Detect which cell encompasses the target text, then output its [X, Y] center coordinate. 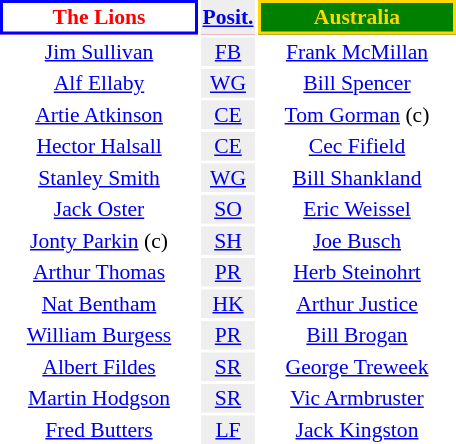
Jack Oster [99, 209]
Albert Fildes [99, 366]
George Treweek [357, 366]
LF [228, 430]
Nat Bentham [99, 304]
Hector Halsall [99, 146]
Bill Shankland [357, 178]
Artie Atkinson [99, 114]
Tom Gorman (c) [357, 114]
Herb Steinohrt [357, 272]
Arthur Thomas [99, 272]
Joe Busch [357, 240]
Alf Ellaby [99, 83]
Bill Brogan [357, 335]
Martin Hodgson [99, 398]
SO [228, 209]
HK [228, 304]
Cec Fifield [357, 146]
Jack Kingston [357, 430]
Eric Weissel [357, 209]
SH [228, 240]
The Lions [99, 17]
Arthur Justice [357, 304]
Fred Butters [99, 430]
Stanley Smith [99, 178]
Posit. [228, 17]
William Burgess [99, 335]
Jim Sullivan [99, 52]
Australia [357, 17]
FB [228, 52]
Jonty Parkin (c) [99, 240]
Bill Spencer [357, 83]
Frank McMillan [357, 52]
Vic Armbruster [357, 398]
